From the cell containing the given text, extract its center point as [x, y] coordinate. 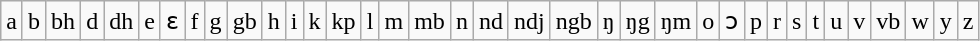
a [12, 21]
bh [64, 21]
b [34, 21]
gb [244, 21]
m [394, 21]
ŋm [676, 21]
z [968, 21]
t [816, 21]
dh [122, 21]
o [708, 21]
f [194, 21]
ɔ [732, 21]
kp [344, 21]
p [756, 21]
s [797, 21]
ndj [529, 21]
e [150, 21]
ŋ [608, 21]
d [92, 21]
v [860, 21]
i [294, 21]
y [946, 21]
l [370, 21]
n [462, 21]
r [776, 21]
mb [430, 21]
ŋg [638, 21]
ɛ [172, 21]
h [274, 21]
vb [888, 21]
u [836, 21]
g [216, 21]
k [314, 21]
w [920, 21]
nd [490, 21]
ngb [574, 21]
